Detect which cell encompasses the target text, then output its [x, y] center coordinate. 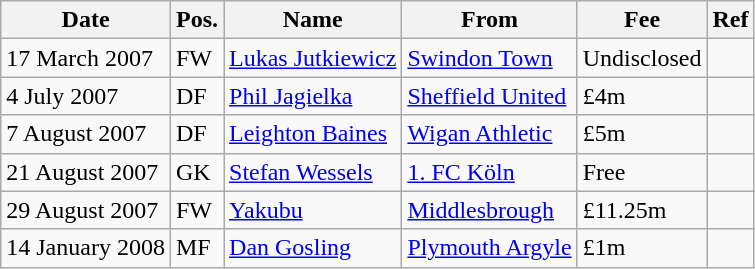
21 August 2007 [86, 172]
17 March 2007 [86, 58]
14 January 2008 [86, 248]
Free [642, 172]
Dan Gosling [313, 248]
4 July 2007 [86, 96]
Swindon Town [490, 58]
£4m [642, 96]
Lukas Jutkiewicz [313, 58]
Pos. [196, 20]
7 August 2007 [86, 134]
£11.25m [642, 210]
£5m [642, 134]
Stefan Wessels [313, 172]
MF [196, 248]
Plymouth Argyle [490, 248]
Date [86, 20]
Yakubu [313, 210]
Leighton Baines [313, 134]
29 August 2007 [86, 210]
Fee [642, 20]
GK [196, 172]
From [490, 20]
Ref [730, 20]
Name [313, 20]
Undisclosed [642, 58]
Sheffield United [490, 96]
Phil Jagielka [313, 96]
£1m [642, 248]
1. FC Köln [490, 172]
Wigan Athletic [490, 134]
Middlesbrough [490, 210]
